Extract the [X, Y] coordinate from the center of the cell holding the provided text.  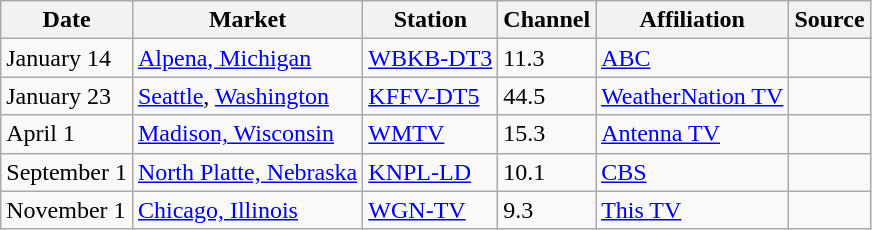
Market [247, 20]
WBKB-DT3 [430, 58]
April 1 [67, 134]
CBS [692, 172]
15.3 [547, 134]
Station [430, 20]
January 14 [67, 58]
Antenna TV [692, 134]
WMTV [430, 134]
44.5 [547, 96]
10.1 [547, 172]
Channel [547, 20]
WGN-TV [430, 210]
Affiliation [692, 20]
KNPL-LD [430, 172]
North Platte, Nebraska [247, 172]
11.3 [547, 58]
Alpena, Michigan [247, 58]
January 23 [67, 96]
This TV [692, 210]
November 1 [67, 210]
Chicago, Illinois [247, 210]
Date [67, 20]
Source [830, 20]
WeatherNation TV [692, 96]
September 1 [67, 172]
9.3 [547, 210]
Seattle, Washington [247, 96]
Madison, Wisconsin [247, 134]
KFFV-DT5 [430, 96]
ABC [692, 58]
